Output the (X, Y) coordinate of the center of the cell containing the given text.  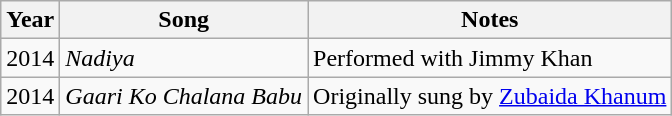
Nadiya (184, 58)
Originally sung by Zubaida Khanum (490, 96)
Year (30, 20)
Gaari Ko Chalana Babu (184, 96)
Performed with Jimmy Khan (490, 58)
Song (184, 20)
Notes (490, 20)
